Find where the given text appears and provide that cell's center as (x, y) coordinate. 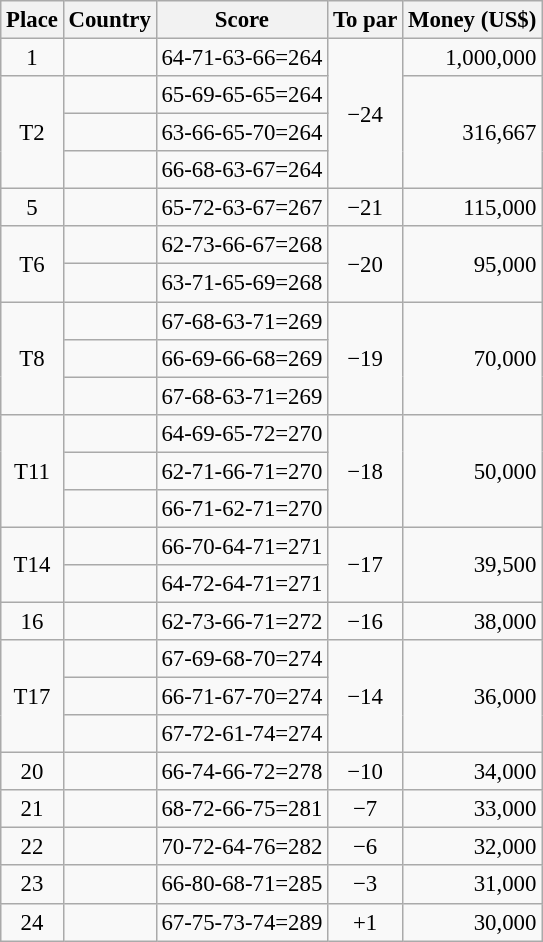
64-71-63-66=264 (242, 58)
+1 (366, 922)
31,000 (472, 885)
−14 (366, 696)
−24 (366, 114)
To par (366, 20)
T14 (32, 564)
66-71-62-71=270 (242, 509)
95,000 (472, 264)
316,667 (472, 132)
66-68-63-67=264 (242, 170)
−20 (366, 264)
34,000 (472, 772)
21 (32, 809)
T2 (32, 132)
66-71-67-70=274 (242, 697)
1,000,000 (472, 58)
38,000 (472, 621)
16 (32, 621)
−10 (366, 772)
70,000 (472, 358)
−7 (366, 809)
−17 (366, 564)
65-69-65-65=264 (242, 95)
32,000 (472, 847)
66-80-68-71=285 (242, 885)
50,000 (472, 470)
20 (32, 772)
66-69-66-68=269 (242, 358)
23 (32, 885)
Place (32, 20)
−3 (366, 885)
Score (242, 20)
−16 (366, 621)
T8 (32, 358)
Country (110, 20)
63-71-65-69=268 (242, 283)
−18 (366, 470)
65-72-63-67=267 (242, 208)
5 (32, 208)
115,000 (472, 208)
−19 (366, 358)
−21 (366, 208)
62-73-66-67=268 (242, 245)
67-72-61-74=274 (242, 734)
62-71-66-71=270 (242, 471)
64-69-65-72=270 (242, 433)
67-75-73-74=289 (242, 922)
39,500 (472, 564)
33,000 (472, 809)
30,000 (472, 922)
22 (32, 847)
63-66-65-70=264 (242, 133)
70-72-64-76=282 (242, 847)
68-72-66-75=281 (242, 809)
67-69-68-70=274 (242, 659)
64-72-64-71=271 (242, 584)
Money (US$) (472, 20)
66-74-66-72=278 (242, 772)
62-73-66-71=272 (242, 621)
66-70-64-71=271 (242, 546)
1 (32, 58)
T17 (32, 696)
−6 (366, 847)
36,000 (472, 696)
T11 (32, 470)
T6 (32, 264)
24 (32, 922)
